Identify which cell holds the provided text, then report its (x, y) central coordinate. 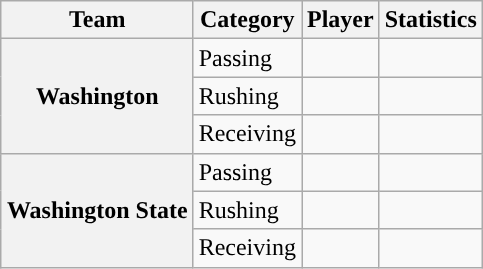
Washington (97, 96)
Washington State (97, 210)
Category (247, 20)
Statistics (430, 20)
Player (341, 20)
Team (97, 20)
